Provide the [X, Y] coordinate of the cell's center where the given text is located.  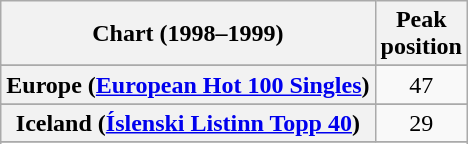
Europe (European Hot 100 Singles) [188, 85]
47 [421, 85]
29 [421, 123]
Peakposition [421, 34]
Iceland (Íslenski Listinn Topp 40) [188, 123]
Chart (1998–1999) [188, 34]
